Provide the (X, Y) coordinate of the cell's center where the given text is located.  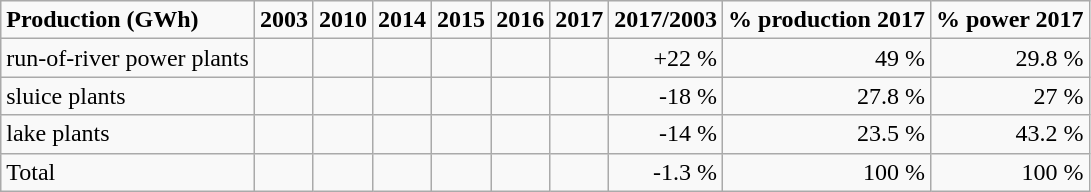
2015 (462, 20)
% production 2017 (827, 20)
27.8 % (827, 96)
Production (GWh) (128, 20)
23.5 % (827, 134)
run-of-river power plants (128, 58)
2017 (580, 20)
2010 (342, 20)
% power 2017 (1010, 20)
43.2 % (1010, 134)
lake plants (128, 134)
2016 (520, 20)
49 % (827, 58)
29.8 % (1010, 58)
sluice plants (128, 96)
-14 % (666, 134)
Total (128, 172)
2017/2003 (666, 20)
2003 (284, 20)
-1.3 % (666, 172)
-18 % (666, 96)
+22 % (666, 58)
27 % (1010, 96)
2014 (402, 20)
